Capture the cell that displays the provided text and extract its [x, y] central coordinate. 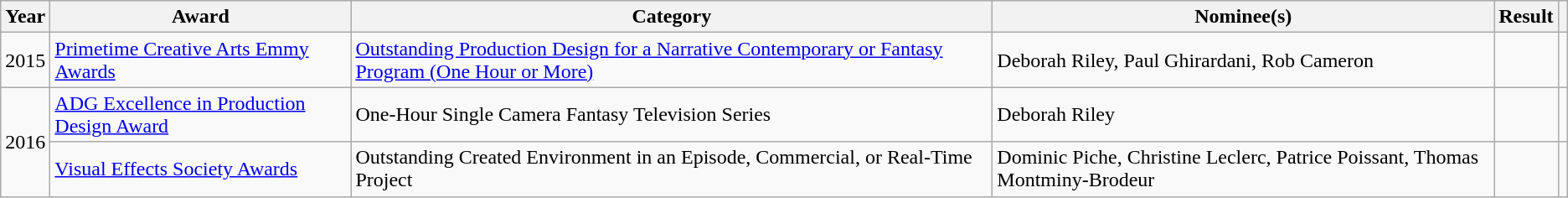
Category [672, 17]
2016 [25, 142]
Outstanding Created Environment in an Episode, Commercial, or Real-Time Project [672, 169]
ADG Excellence in Production Design Award [201, 114]
Result [1526, 17]
Deborah Riley [1243, 114]
Dominic Piche, Christine Leclerc, Patrice Poissant, Thomas Montminy-Brodeur [1243, 169]
Primetime Creative Arts Emmy Awards [201, 60]
Deborah Riley, Paul Ghirardani, Rob Cameron [1243, 60]
Nominee(s) [1243, 17]
Year [25, 17]
2015 [25, 60]
Outstanding Production Design for a Narrative Contemporary or Fantasy Program (One Hour or More) [672, 60]
Visual Effects Society Awards [201, 169]
One-Hour Single Camera Fantasy Television Series [672, 114]
Award [201, 17]
